Return the (X, Y) coordinate for the center point of the cell that contains the specified text.  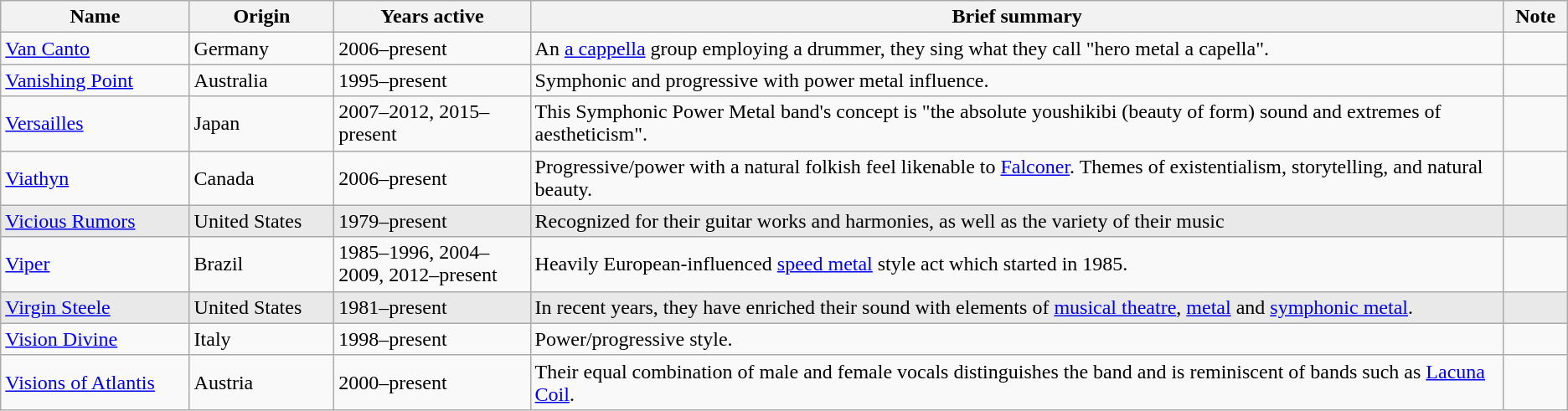
Vanishing Point (95, 80)
Van Canto (95, 49)
2000–present (432, 382)
Symphonic and progressive with power metal influence. (1017, 80)
In recent years, they have enriched their sound with elements of musical theatre, metal and symphonic metal. (1017, 307)
Vicious Rumors (95, 221)
2007–2012, 2015–present (432, 124)
Brazil (261, 265)
Germany (261, 49)
Viathyn (95, 177)
1998–present (432, 339)
Their equal combination of male and female vocals distinguishes the band and is reminiscent of bands such as Lacuna Coil. (1017, 382)
Canada (261, 177)
Versailles (95, 124)
This Symphonic Power Metal band's concept is "the absolute youshikibi (beauty of form) sound and extremes of aestheticism". (1017, 124)
Recognized for their guitar works and harmonies, as well as the variety of their music (1017, 221)
Origin (261, 17)
Visions of Atlantis (95, 382)
1985–1996, 2004–2009, 2012–present (432, 265)
Italy (261, 339)
Progressive/power with a natural folkish feel likenable to Falconer. Themes of existentialism, storytelling, and natural beauty. (1017, 177)
Australia (261, 80)
1981–present (432, 307)
Note (1535, 17)
1995–present (432, 80)
Viper (95, 265)
Power/progressive style. (1017, 339)
Years active (432, 17)
Vision Divine (95, 339)
Heavily European-influenced speed metal style act which started in 1985. (1017, 265)
1979–present (432, 221)
An a cappella group employing a drummer, they sing what they call "hero metal a capella". (1017, 49)
Brief summary (1017, 17)
Japan (261, 124)
Name (95, 17)
Austria (261, 382)
Virgin Steele (95, 307)
